Detect which cell encompasses the target text, then output its (X, Y) center coordinate. 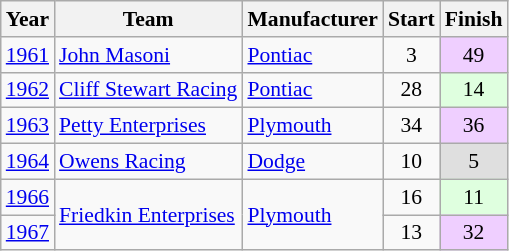
Year (28, 19)
34 (412, 126)
28 (412, 90)
1964 (28, 162)
16 (412, 197)
10 (412, 162)
5 (474, 162)
Petty Enterprises (148, 126)
14 (474, 90)
Finish (474, 19)
1961 (28, 55)
Team (148, 19)
Start (412, 19)
13 (412, 233)
Manufacturer (312, 19)
49 (474, 55)
Owens Racing (148, 162)
John Masoni (148, 55)
36 (474, 126)
1962 (28, 90)
1967 (28, 233)
3 (412, 55)
1963 (28, 126)
Dodge (312, 162)
Friedkin Enterprises (148, 214)
Cliff Stewart Racing (148, 90)
32 (474, 233)
11 (474, 197)
1966 (28, 197)
